Return the [x, y] coordinate for the center point of the cell that contains the specified text.  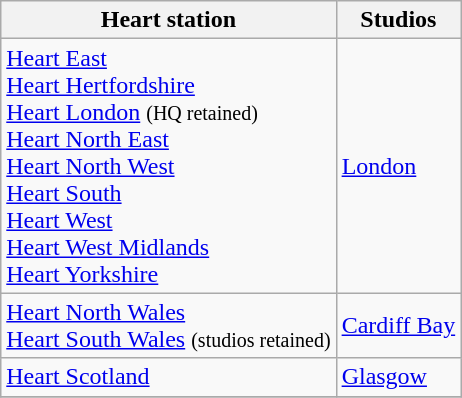
Heart station [168, 20]
Heart North WalesHeart South Wales (studios retained) [168, 326]
London [398, 166]
Heart Scotland [168, 377]
Heart EastHeart HertfordshireHeart London (HQ retained)Heart North EastHeart North WestHeart SouthHeart WestHeart West MidlandsHeart Yorkshire [168, 166]
Glasgow [398, 377]
Cardiff Bay [398, 326]
Studios [398, 20]
